Scan for the cell matching the given text and deliver its (x, y) coordinate at center. 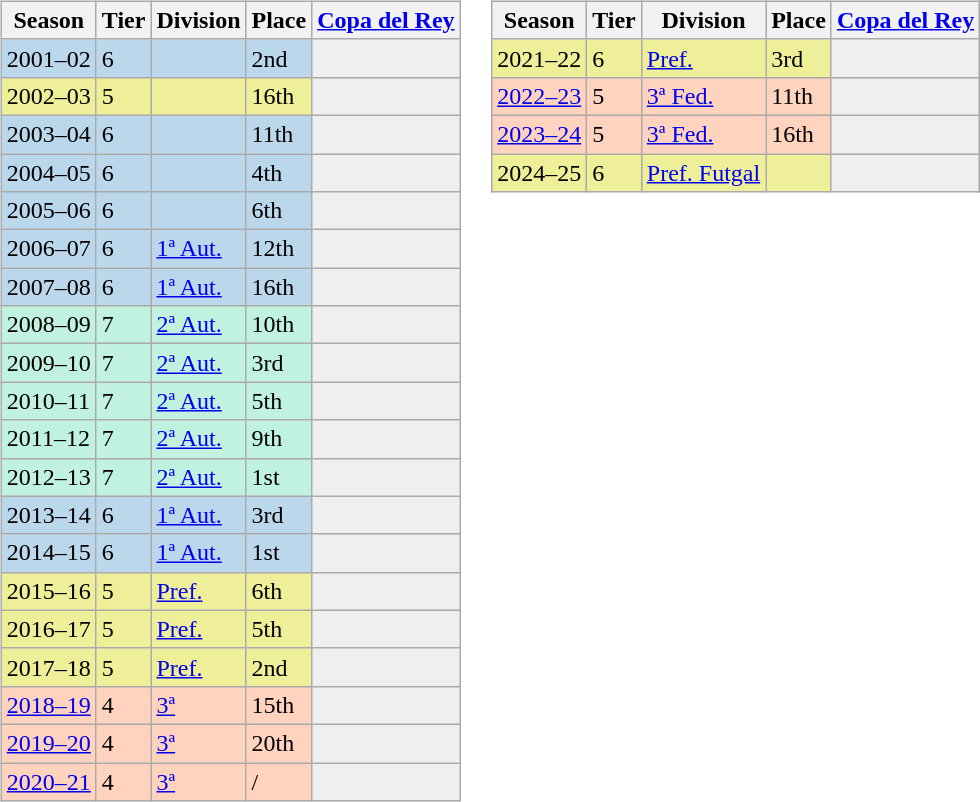
2016–17 (48, 629)
2019–20 (48, 743)
2023–24 (540, 134)
15th (279, 705)
2022–23 (540, 96)
2024–25 (540, 173)
/ (279, 781)
12th (279, 249)
4th (279, 173)
2003–04 (48, 134)
2014–15 (48, 553)
20th (279, 743)
2002–03 (48, 96)
2011–12 (48, 439)
2010–11 (48, 401)
Pref. Futgal (703, 173)
2005–06 (48, 211)
9th (279, 439)
2021–22 (540, 58)
2007–08 (48, 287)
2018–19 (48, 705)
2008–09 (48, 325)
2013–14 (48, 515)
2012–13 (48, 477)
10th (279, 325)
2004–05 (48, 173)
2001–02 (48, 58)
2015–16 (48, 591)
2009–10 (48, 363)
2017–18 (48, 667)
2006–07 (48, 249)
2020–21 (48, 781)
